Provide the (x, y) coordinate of the cell's center where the given text is located.  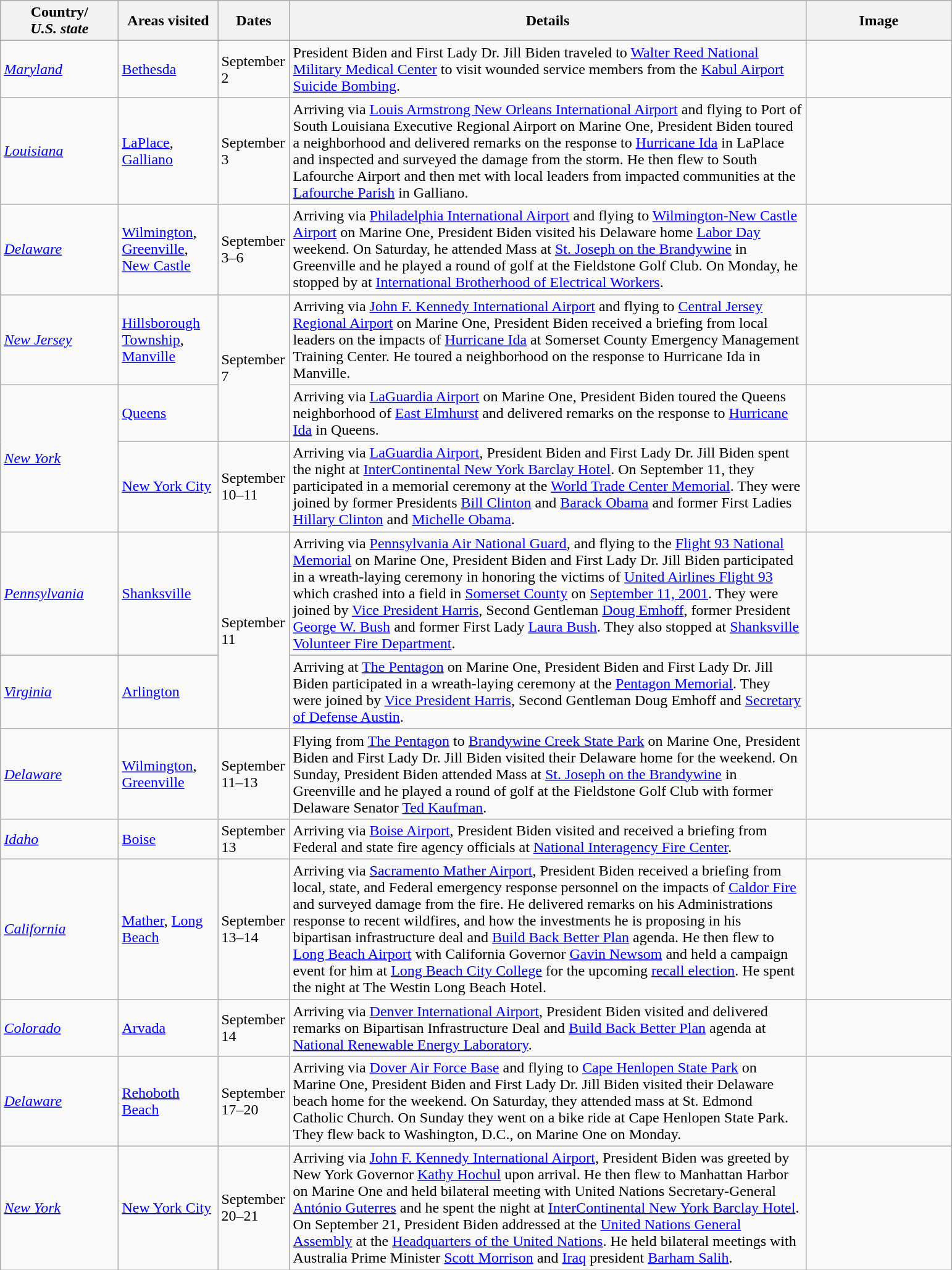
New Jersey (59, 340)
Louisiana (59, 151)
Bethesda (168, 69)
Rehoboth Beach (168, 1101)
California (59, 929)
Areas visited (168, 21)
Wilmington, Greenville, New Castle (168, 249)
Arlington (168, 691)
September 13–14 (254, 929)
Arvada (168, 1027)
Mather, Long Beach (168, 929)
Image (879, 21)
Details (548, 21)
September 20–21 (254, 1208)
September 13 (254, 838)
September 11 (254, 630)
Pennsylvania (59, 593)
Idaho (59, 838)
Dates (254, 21)
Hillsborough Township, Manville (168, 340)
LaPlace, Galliano (168, 151)
September 3–6 (254, 249)
September 10–11 (254, 487)
Virginia (59, 691)
Shanksville (168, 593)
September 7 (254, 368)
September 14 (254, 1027)
September 2 (254, 69)
September 17–20 (254, 1101)
Colorado (59, 1027)
Wilmington, Greenville (168, 774)
Boise (168, 838)
September 3 (254, 151)
Country/U.S. state (59, 21)
Maryland (59, 69)
Queens (168, 413)
September 11–13 (254, 774)
